Identify which cell holds the provided text, then report its (X, Y) central coordinate. 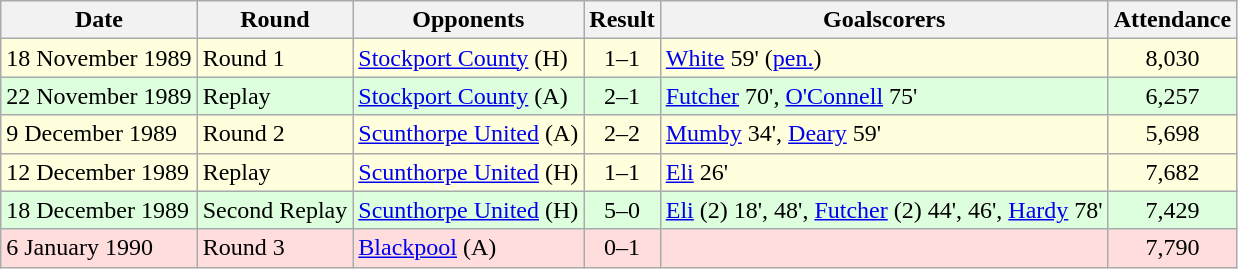
White 59' (pen.) (884, 58)
18 December 1989 (99, 210)
Round 1 (275, 58)
Eli (2) 18', 48', Futcher (2) 44', 46', Hardy 78' (884, 210)
Scunthorpe United (A) (468, 134)
Result (622, 20)
Mumby 34', Deary 59' (884, 134)
Stockport County (H) (468, 58)
Second Replay (275, 210)
7,429 (1172, 210)
6 January 1990 (99, 248)
Blackpool (A) (468, 248)
Round 2 (275, 134)
18 November 1989 (99, 58)
2–1 (622, 96)
2–2 (622, 134)
22 November 1989 (99, 96)
Round (275, 20)
7,790 (1172, 248)
0–1 (622, 248)
9 December 1989 (99, 134)
Stockport County (A) (468, 96)
Goalscorers (884, 20)
5,698 (1172, 134)
Round 3 (275, 248)
12 December 1989 (99, 172)
5–0 (622, 210)
Opponents (468, 20)
6,257 (1172, 96)
Eli 26' (884, 172)
Attendance (1172, 20)
8,030 (1172, 58)
Futcher 70', O'Connell 75' (884, 96)
7,682 (1172, 172)
Date (99, 20)
